Determine the (x, y) coordinate at the center of the cell enclosing the given text.  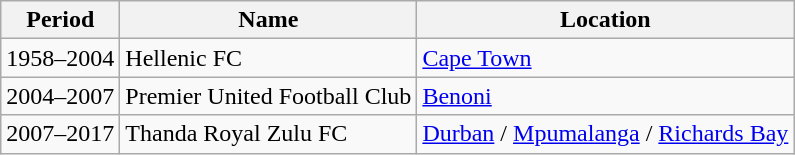
Name (268, 20)
Benoni (606, 96)
Premier United Football Club (268, 96)
2004–2007 (60, 96)
Period (60, 20)
Durban / Mpumalanga / Richards Bay (606, 134)
Thanda Royal Zulu FC (268, 134)
Cape Town (606, 58)
Location (606, 20)
1958–2004 (60, 58)
Hellenic FC (268, 58)
2007–2017 (60, 134)
